Determine the [x, y] coordinate at the center of the cell enclosing the given text.  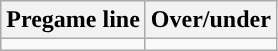
Over/under [210, 20]
Pregame line [74, 20]
